Detect which cell encompasses the target text, then output its [x, y] center coordinate. 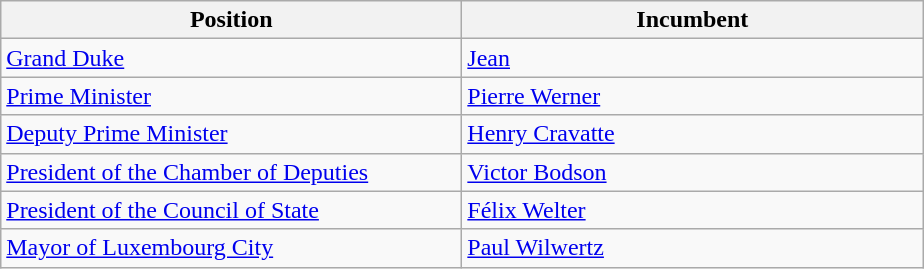
Jean [692, 58]
President of the Council of State [232, 210]
President of the Chamber of Deputies [232, 172]
Félix Welter [692, 210]
Henry Cravatte [692, 134]
Position [232, 20]
Pierre Werner [692, 96]
Victor Bodson [692, 172]
Mayor of Luxembourg City [232, 248]
Deputy Prime Minister [232, 134]
Grand Duke [232, 58]
Incumbent [692, 20]
Paul Wilwertz [692, 248]
Prime Minister [232, 96]
